Search for the cell housing the specified text and yield its (X, Y) center coordinate. 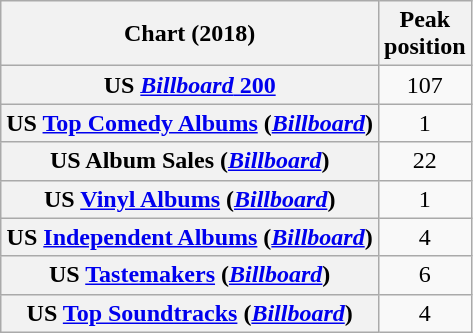
US Top Comedy Albums (Billboard) (190, 123)
US Album Sales (Billboard) (190, 161)
107 (425, 85)
US Vinyl Albums (Billboard) (190, 199)
6 (425, 275)
US Top Soundtracks (Billboard) (190, 313)
Chart (2018) (190, 34)
Peakposition (425, 34)
US Billboard 200 (190, 85)
US Tastemakers (Billboard) (190, 275)
US Independent Albums (Billboard) (190, 237)
22 (425, 161)
